From the cell containing the given text, extract its center point as [x, y] coordinate. 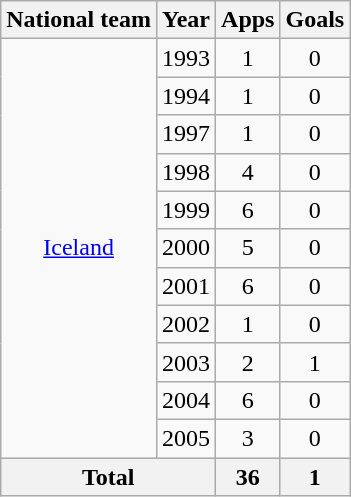
2000 [186, 248]
Iceland [79, 248]
4 [248, 172]
1994 [186, 96]
1997 [186, 134]
Goals [315, 20]
2003 [186, 362]
5 [248, 248]
2001 [186, 286]
2004 [186, 400]
1999 [186, 210]
36 [248, 477]
2002 [186, 324]
Apps [248, 20]
2005 [186, 438]
3 [248, 438]
Total [108, 477]
Year [186, 20]
1993 [186, 58]
National team [79, 20]
1998 [186, 172]
2 [248, 362]
